Detect which cell encompasses the target text, then output its (x, y) center coordinate. 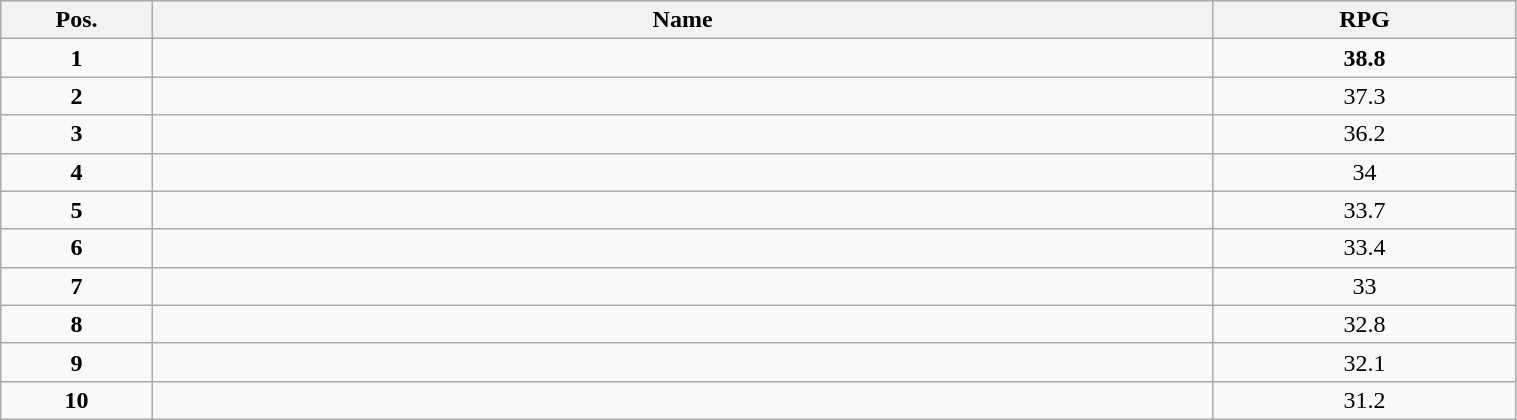
38.8 (1364, 58)
RPG (1364, 20)
10 (77, 400)
33.7 (1364, 210)
33 (1364, 286)
4 (77, 172)
1 (77, 58)
6 (77, 248)
2 (77, 96)
Name (682, 20)
32.1 (1364, 362)
34 (1364, 172)
9 (77, 362)
Pos. (77, 20)
32.8 (1364, 324)
3 (77, 134)
37.3 (1364, 96)
5 (77, 210)
8 (77, 324)
36.2 (1364, 134)
31.2 (1364, 400)
7 (77, 286)
33.4 (1364, 248)
